Return [x, y] of the center of cell containing provided text 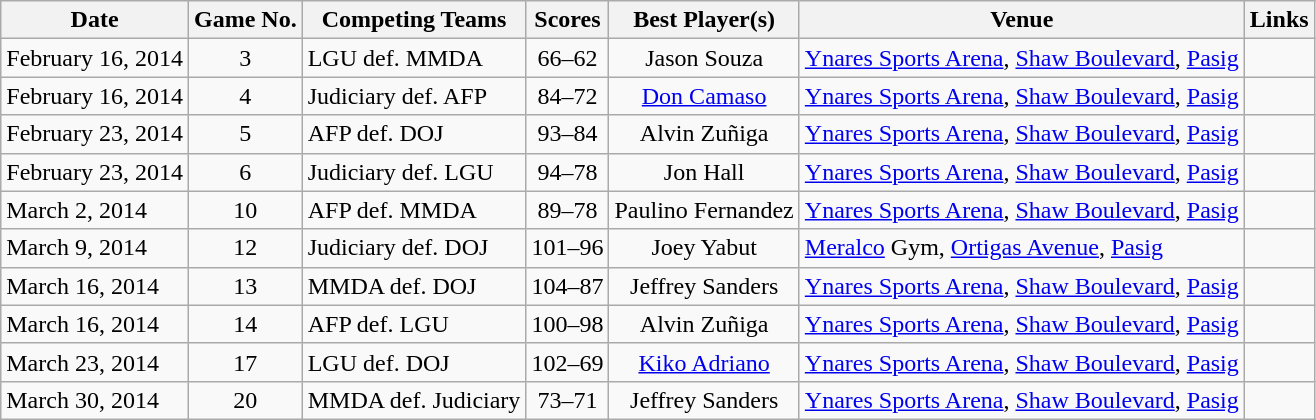
73–71 [568, 400]
MMDA def. Judiciary [414, 400]
LGU def. MMDA [414, 58]
66–62 [568, 58]
Judiciary def. AFP [414, 96]
89–78 [568, 210]
13 [245, 286]
Kiko Adriano [704, 362]
Judiciary def. DOJ [414, 248]
LGU def. DOJ [414, 362]
Game No. [245, 20]
March 23, 2014 [95, 362]
5 [245, 134]
20 [245, 400]
Scores [568, 20]
4 [245, 96]
AFP def. LGU [414, 324]
Judiciary def. LGU [414, 172]
Venue [1022, 20]
104–87 [568, 286]
12 [245, 248]
Meralco Gym, Ortigas Avenue, Pasig [1022, 248]
3 [245, 58]
6 [245, 172]
AFP def. MMDA [414, 210]
Paulino Fernandez [704, 210]
93–84 [568, 134]
94–78 [568, 172]
14 [245, 324]
Jon Hall [704, 172]
10 [245, 210]
Competing Teams [414, 20]
Best Player(s) [704, 20]
Don Camaso [704, 96]
March 9, 2014 [95, 248]
101–96 [568, 248]
84–72 [568, 96]
100–98 [568, 324]
Joey Yabut [704, 248]
March 30, 2014 [95, 400]
AFP def. DOJ [414, 134]
March 2, 2014 [95, 210]
102–69 [568, 362]
Jason Souza [704, 58]
MMDA def. DOJ [414, 286]
Date [95, 20]
17 [245, 362]
Links [1279, 20]
